Output the (x, y) coordinate of the center of the cell containing the given text.  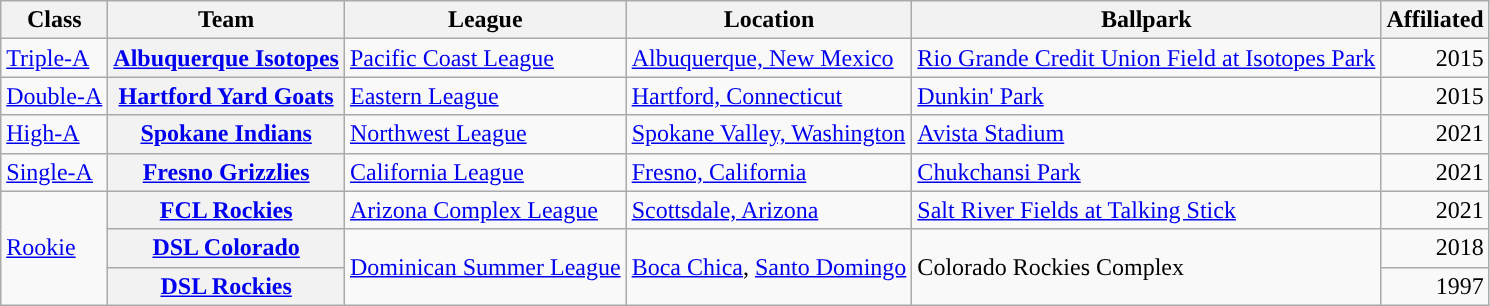
California League (485, 172)
Dunkin' Park (1146, 96)
Hartford, Connecticut (769, 96)
Class (54, 20)
League (485, 20)
Spokane Valley, Washington (769, 134)
Double-A (54, 96)
Fresno, California (769, 172)
Rio Grande Credit Union Field at Isotopes Park (1146, 58)
Eastern League (485, 96)
Ballpark (1146, 20)
Spokane Indians (226, 134)
2018 (1435, 248)
Albuquerque, New Mexico (769, 58)
Single-A (54, 172)
Scottsdale, Arizona (769, 210)
Rookie (54, 248)
Colorado Rockies Complex (1146, 267)
Northwest League (485, 134)
Arizona Complex League (485, 210)
Team (226, 20)
Avista Stadium (1146, 134)
High-A (54, 134)
DSL Rockies (226, 286)
Dominican Summer League (485, 267)
Fresno Grizzlies (226, 172)
FCL Rockies (226, 210)
Salt River Fields at Talking Stick (1146, 210)
Triple-A (54, 58)
Affiliated (1435, 20)
Pacific Coast League (485, 58)
Hartford Yard Goats (226, 96)
Albuquerque Isotopes (226, 58)
DSL Colorado (226, 248)
Boca Chica, Santo Domingo (769, 267)
Location (769, 20)
1997 (1435, 286)
Chukchansi Park (1146, 172)
